Find where the given text appears and provide that cell's center as (x, y) coordinate. 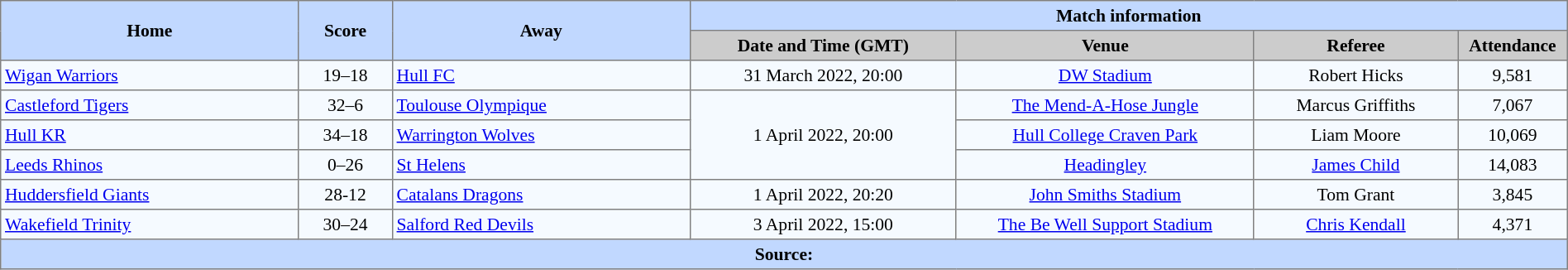
3 April 2022, 15:00 (823, 224)
Castleford Tigers (150, 105)
0–26 (346, 165)
Salford Red Devils (541, 224)
7,067 (1513, 105)
3,845 (1513, 195)
10,069 (1513, 135)
Warrington Wolves (541, 135)
Source: (784, 254)
Score (346, 31)
4,371 (1513, 224)
Marcus Griffiths (1355, 105)
Match information (1128, 16)
Hull FC (541, 75)
Hull KR (150, 135)
John Smiths Stadium (1105, 195)
Home (150, 31)
19–18 (346, 75)
1 April 2022, 20:00 (823, 135)
Chris Kendall (1355, 224)
Toulouse Olympique (541, 105)
Robert Hicks (1355, 75)
Wigan Warriors (150, 75)
Hull College Craven Park (1105, 135)
Huddersfield Giants (150, 195)
28-12 (346, 195)
The Mend-A-Hose Jungle (1105, 105)
St Helens (541, 165)
1 April 2022, 20:20 (823, 195)
32–6 (346, 105)
James Child (1355, 165)
Venue (1105, 46)
Referee (1355, 46)
34–18 (346, 135)
9,581 (1513, 75)
Wakefield Trinity (150, 224)
Liam Moore (1355, 135)
30–24 (346, 224)
Tom Grant (1355, 195)
14,083 (1513, 165)
Headingley (1105, 165)
Leeds Rhinos (150, 165)
DW Stadium (1105, 75)
Attendance (1513, 46)
31 March 2022, 20:00 (823, 75)
Away (541, 31)
The Be Well Support Stadium (1105, 224)
Date and Time (GMT) (823, 46)
Catalans Dragons (541, 195)
